Provide the [x, y] coordinate of the cell's center where the given text is located.  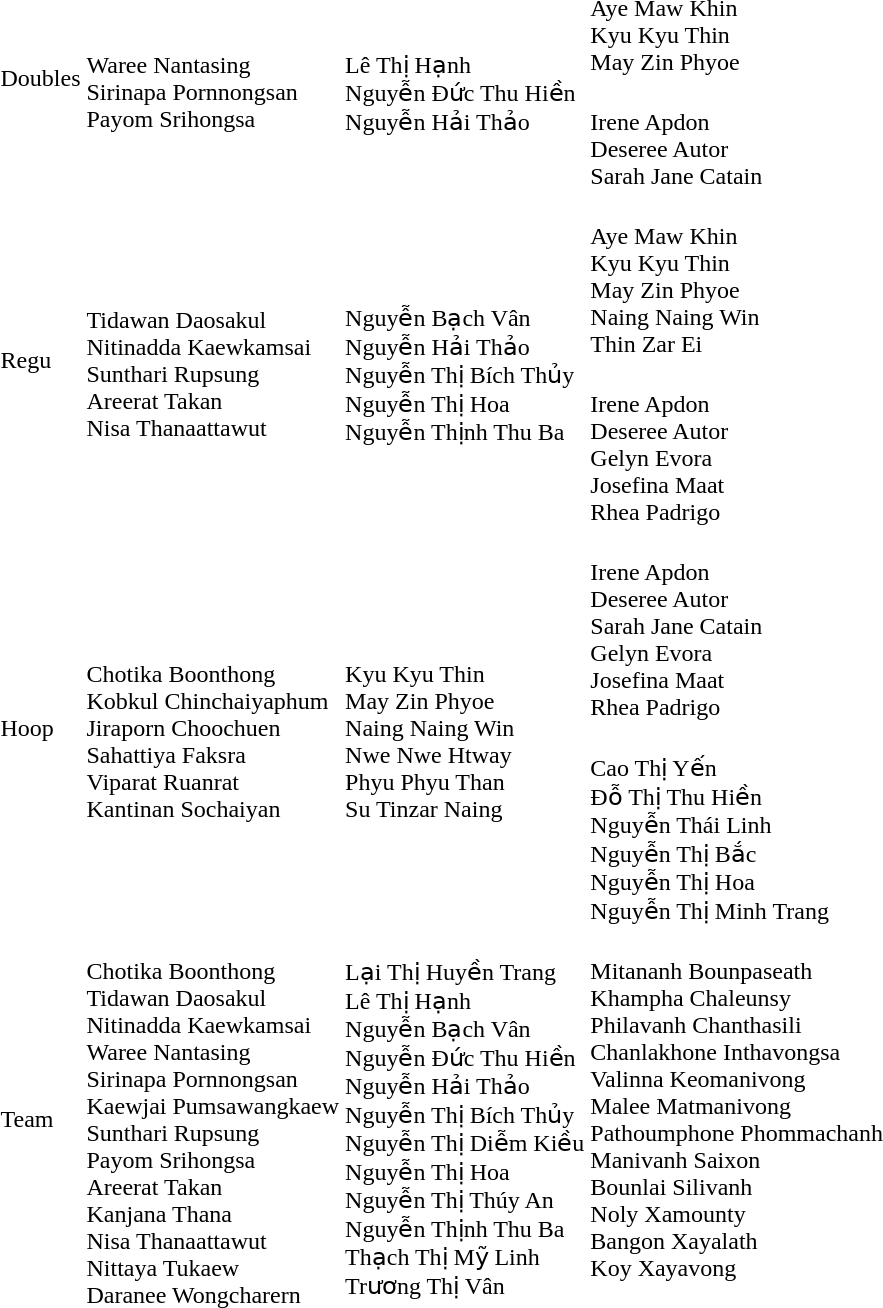
Tidawan DaosakulNitinadda KaewkamsaiSunthari RupsungAreerat TakanNisa Thanaattawut [213, 360]
Nguyễn Bạch VânNguyễn Hải ThảoNguyễn Thị Bích ThủyNguyễn Thị HoaNguyễn Thịnh Thu Ba [465, 360]
Chotika BoonthongKobkul ChinchaiyaphumJiraporn ChoochuenSahattiya FaksraViparat RuanratKantinan Sochaiyan [213, 728]
Kyu Kyu ThinMay Zin PhyoeNaing Naing WinNwe Nwe HtwayPhyu Phyu ThanSu Tinzar Naing [465, 728]
